Return the [X, Y] coordinate for the center point of the cell that contains the specified text.  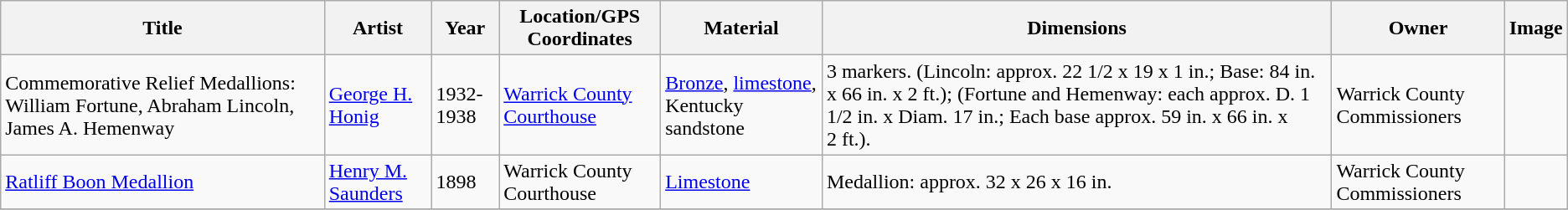
Dimensions [1076, 28]
Year [466, 28]
Medallion: approx. 32 x 26 x 16 in. [1076, 182]
1898 [466, 182]
Artist [378, 28]
Bronze, limestone, Kentucky sandstone [742, 105]
Limestone [742, 182]
Location/GPS Coordinates [580, 28]
Owner [1418, 28]
Commemorative Relief Medallions: William Fortune, Abraham Lincoln, James A. Hemenway [162, 105]
1932-1938 [466, 105]
Ratliff Boon Medallion [162, 182]
George H. Honig [378, 105]
Image [1536, 28]
Material [742, 28]
Henry M. Saunders [378, 182]
Title [162, 28]
